Scan for the cell matching the given text and deliver its (X, Y) coordinate at center. 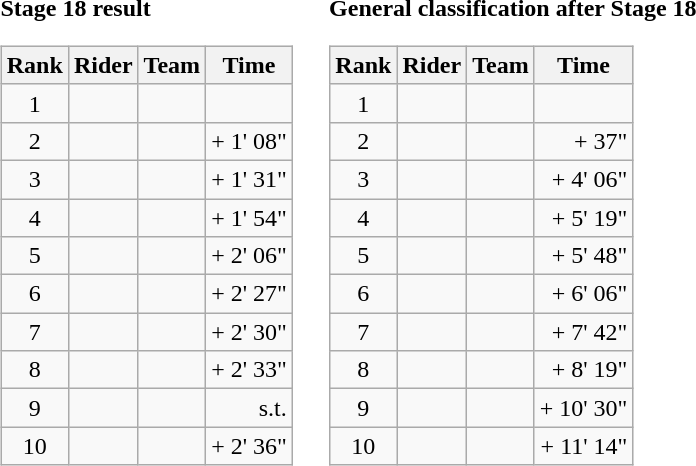
+ 2' 36" (250, 446)
+ 2' 27" (250, 294)
+ 1' 08" (250, 141)
+ 2' 30" (250, 332)
+ 5' 19" (584, 217)
s.t. (250, 408)
+ 11' 14" (584, 446)
+ 8' 19" (584, 370)
+ 2' 33" (250, 370)
+ 7' 42" (584, 332)
+ 6' 06" (584, 294)
+ 4' 06" (584, 179)
+ 5' 48" (584, 256)
+ 2' 06" (250, 256)
+ 37" (584, 141)
+ 1' 54" (250, 217)
+ 1' 31" (250, 179)
+ 10' 30" (584, 408)
